Search for the cell housing the specified text and yield its [X, Y] center coordinate. 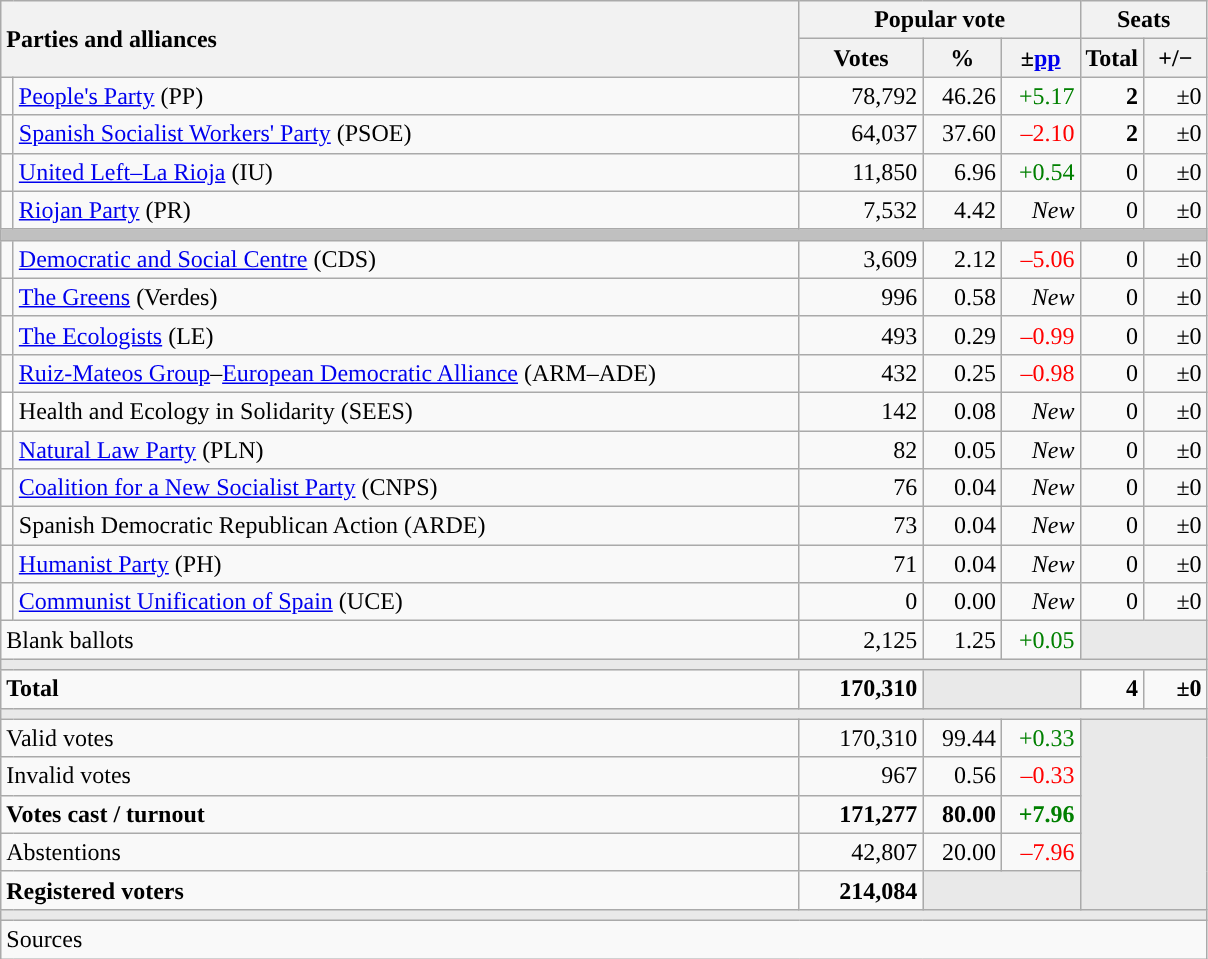
Valid votes [400, 738]
–0.33 [1040, 776]
0.08 [962, 411]
+7.96 [1040, 814]
142 [861, 411]
The Ecologists (LE) [406, 335]
Blank ballots [400, 640]
0.58 [962, 297]
2.12 [962, 259]
0.05 [962, 449]
73 [861, 526]
4 [1112, 689]
4.42 [962, 210]
Health and Ecology in Solidarity (SEES) [406, 411]
Registered voters [400, 890]
11,850 [861, 172]
3,609 [861, 259]
Votes cast / turnout [400, 814]
Votes [861, 58]
996 [861, 297]
Democratic and Social Centre (CDS) [406, 259]
493 [861, 335]
99.44 [962, 738]
Parties and alliances [400, 39]
37.60 [962, 134]
6.96 [962, 172]
7,532 [861, 210]
The Greens (Verdes) [406, 297]
2,125 [861, 640]
+/− [1176, 58]
78,792 [861, 96]
71 [861, 564]
967 [861, 776]
Seats [1144, 20]
Natural Law Party (PLN) [406, 449]
+0.33 [1040, 738]
0.29 [962, 335]
Ruiz-Mateos Group–European Democratic Alliance (ARM–ADE) [406, 373]
Invalid votes [400, 776]
0.56 [962, 776]
432 [861, 373]
Humanist Party (PH) [406, 564]
46.26 [962, 96]
64,037 [861, 134]
76 [861, 488]
±pp [1040, 58]
Abstentions [400, 852]
Riojan Party (PR) [406, 210]
Spanish Socialist Workers' Party (PSOE) [406, 134]
42,807 [861, 852]
Coalition for a New Socialist Party (CNPS) [406, 488]
Communist Unification of Spain (UCE) [406, 602]
–2.10 [1040, 134]
–7.96 [1040, 852]
–0.98 [1040, 373]
82 [861, 449]
Sources [604, 939]
1.25 [962, 640]
–5.06 [1040, 259]
0.25 [962, 373]
80.00 [962, 814]
% [962, 58]
+0.54 [1040, 172]
171,277 [861, 814]
–0.99 [1040, 335]
20.00 [962, 852]
People's Party (PP) [406, 96]
+5.17 [1040, 96]
Popular vote [940, 20]
+0.05 [1040, 640]
United Left–La Rioja (IU) [406, 172]
0.00 [962, 602]
214,084 [861, 890]
Spanish Democratic Republican Action (ARDE) [406, 526]
